Locate the cell with the specified text and output its [x, y] center coordinate. 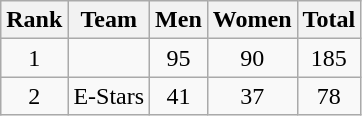
Total [329, 20]
90 [252, 58]
E-Stars [109, 96]
185 [329, 58]
Women [252, 20]
37 [252, 96]
41 [179, 96]
95 [179, 58]
2 [34, 96]
1 [34, 58]
78 [329, 96]
Rank [34, 20]
Men [179, 20]
Team [109, 20]
